Pinpoint the cell where the given text exists, returning its (X, Y) midpoint coordinate. 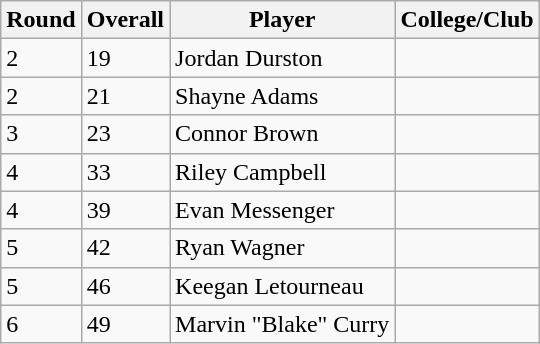
23 (125, 134)
33 (125, 172)
49 (125, 324)
Marvin "Blake" Curry (282, 324)
3 (41, 134)
Evan Messenger (282, 210)
46 (125, 286)
Riley Campbell (282, 172)
Round (41, 20)
Player (282, 20)
6 (41, 324)
42 (125, 248)
Jordan Durston (282, 58)
Shayne Adams (282, 96)
College/Club (467, 20)
Connor Brown (282, 134)
Ryan Wagner (282, 248)
39 (125, 210)
21 (125, 96)
19 (125, 58)
Keegan Letourneau (282, 286)
Overall (125, 20)
